Locate the cell with the specified text and output its [X, Y] center coordinate. 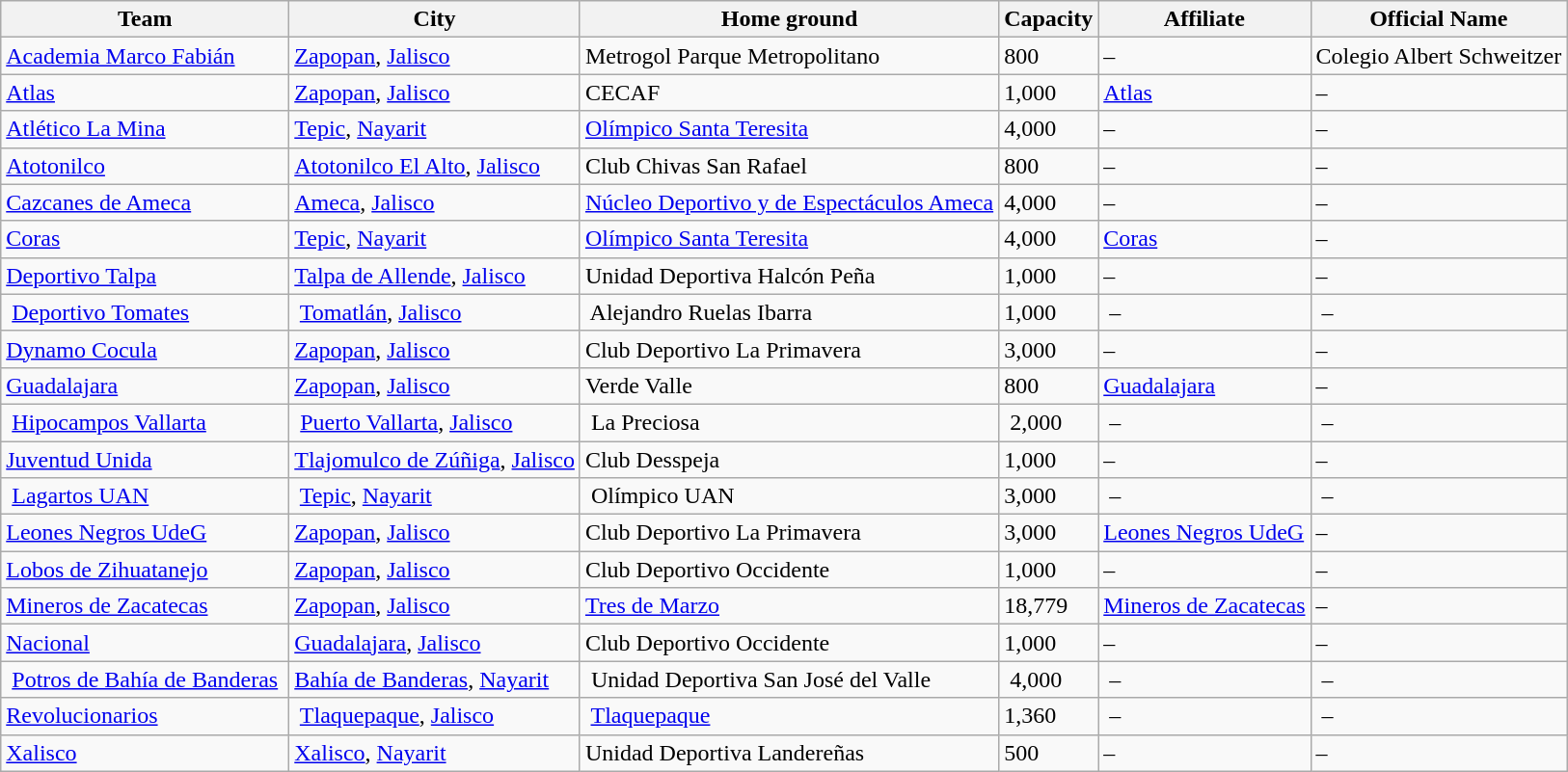
Tlajomulco de Zúñiga, Jalisco [435, 460]
1,360 [1049, 716]
Tlaquepaque [789, 716]
Official Name [1439, 19]
Unidad Deportiva Halcón Peña [789, 276]
Alejandro Ruelas Ibarra [789, 312]
Lobos de Zihuatanejo [145, 570]
Home ground [789, 19]
Academia Marco Fabián [145, 56]
Juventud Unida [145, 460]
Hipocampos Vallarta [145, 422]
Xalisco [145, 753]
Lagartos UAN [145, 496]
Tomatlán, Jalisco [435, 312]
Xalisco, Nayarit [435, 753]
Cazcanes de Ameca [145, 202]
Ameca, Jalisco [435, 202]
Deportivo Talpa [145, 276]
CECAF [789, 93]
Verde Valle [789, 386]
Colegio Albert Schweitzer [1439, 56]
Team [145, 19]
Guadalajara, Jalisco [435, 643]
Atotonilco El Alto, Jalisco [435, 166]
Club Desspeja [789, 460]
Nacional [145, 643]
Unidad Deportiva Landereñas [789, 753]
La Preciosa [789, 422]
Puerto Vallarta, Jalisco [435, 422]
Olímpico UAN [789, 496]
Talpa de Allende, Jalisco [435, 276]
Tres de Marzo [789, 606]
Tlaquepaque, Jalisco [435, 716]
Capacity [1049, 19]
Atlético La Mina [145, 129]
Unidad Deportiva San José del Valle [789, 679]
Potros de Bahía de Banderas [145, 679]
Deportivo Tomates [145, 312]
Affiliate [1204, 19]
Metrogol Parque Metropolitano [789, 56]
Núcleo Deportivo y de Espectáculos Ameca [789, 202]
2,000 [1049, 422]
Club Chivas San Rafael [789, 166]
Revolucionarios [145, 716]
18,779 [1049, 606]
Dynamo Cocula [145, 349]
Atotonilco [145, 166]
Bahía de Banderas, Nayarit [435, 679]
City [435, 19]
500 [1049, 753]
